Search for the cell housing the specified text and yield its (X, Y) center coordinate. 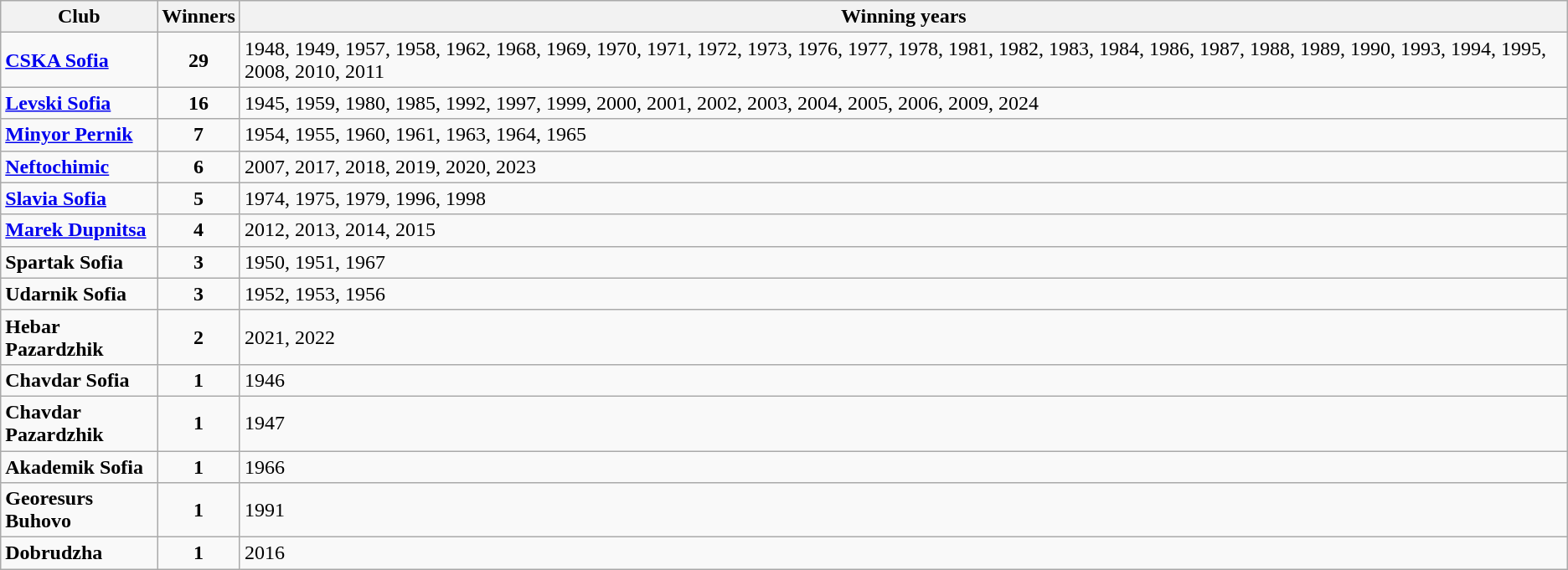
1966 (903, 466)
2012, 2013, 2014, 2015 (903, 230)
Winners (199, 17)
Marek Dupnitsa (79, 230)
7 (199, 135)
1974, 1975, 1979, 1996, 1998 (903, 198)
Neftochimic (79, 167)
4 (199, 230)
Minyor Pernik (79, 135)
Club (79, 17)
Winning years (903, 17)
6 (199, 167)
2 (199, 336)
2021, 2022 (903, 336)
2007, 2017, 2018, 2019, 2020, 2023 (903, 167)
5 (199, 198)
Georesurs Buhovo (79, 511)
1947 (903, 424)
2016 (903, 553)
1946 (903, 380)
Chavdar Pazardzhik (79, 424)
1952, 1953, 1956 (903, 294)
CSKA Sofia (79, 60)
Udarnik Sofia (79, 294)
Slavia Sofia (79, 198)
Spartak Sofia (79, 262)
Dobrudzha (79, 553)
1945, 1959, 1980, 1985, 1992, 1997, 1999, 2000, 2001, 2002, 2003, 2004, 2005, 2006, 2009, 2024 (903, 103)
Akademik Sofia (79, 466)
Levski Sofia (79, 103)
Chavdar Sofia (79, 380)
29 (199, 60)
16 (199, 103)
1950, 1951, 1967 (903, 262)
Hebar Pazardzhik (79, 336)
1954, 1955, 1960, 1961, 1963, 1964, 1965 (903, 135)
1991 (903, 511)
